Determine the (X, Y) coordinate at the center of the cell enclosing the given text.  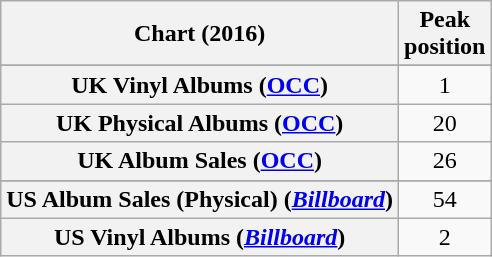
Peak position (445, 34)
2 (445, 237)
54 (445, 199)
UK Album Sales (OCC) (200, 161)
1 (445, 85)
Chart (2016) (200, 34)
US Album Sales (Physical) (Billboard) (200, 199)
UK Physical Albums (OCC) (200, 123)
20 (445, 123)
UK Vinyl Albums (OCC) (200, 85)
26 (445, 161)
US Vinyl Albums (Billboard) (200, 237)
